Determine the (X, Y) coordinate at the center of the cell enclosing the given text.  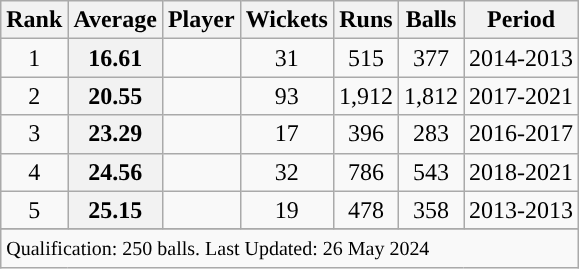
786 (366, 172)
23.29 (116, 134)
2016-2017 (522, 134)
1 (34, 58)
396 (366, 134)
32 (286, 172)
4 (34, 172)
358 (430, 210)
93 (286, 96)
Balls (430, 20)
25.15 (116, 210)
515 (366, 58)
478 (366, 210)
283 (430, 134)
5 (34, 210)
2 (34, 96)
1,812 (430, 96)
24.56 (116, 172)
377 (430, 58)
Runs (366, 20)
16.61 (116, 58)
2017-2021 (522, 96)
31 (286, 58)
543 (430, 172)
20.55 (116, 96)
2013-2013 (522, 210)
Average (116, 20)
3 (34, 134)
2018-2021 (522, 172)
1,912 (366, 96)
Rank (34, 20)
17 (286, 134)
Wickets (286, 20)
19 (286, 210)
2014-2013 (522, 58)
Period (522, 20)
Player (201, 20)
Qualification: 250 balls. Last Updated: 26 May 2024 (290, 248)
